Detect which cell encompasses the target text, then output its (X, Y) center coordinate. 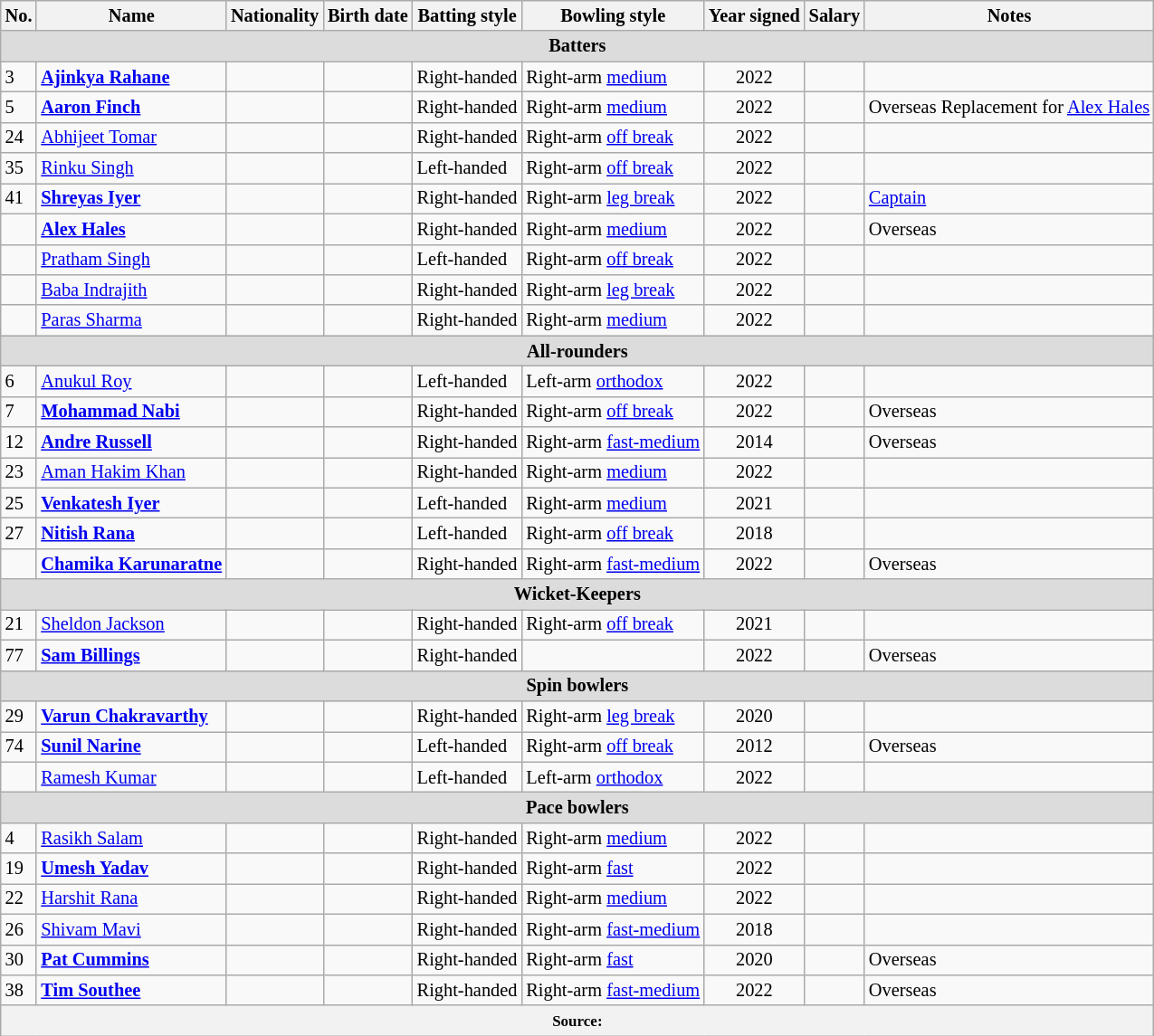
Mohammad Nabi (131, 412)
Paras Sharma (131, 320)
77 (19, 655)
Pat Cummins (131, 960)
19 (19, 869)
Chamika Karunaratne (131, 564)
Salary (835, 15)
Birth date (367, 15)
Venkatesh Iyer (131, 503)
24 (19, 138)
Pace bowlers (577, 807)
6 (19, 381)
12 (19, 442)
29 (19, 716)
Varun Chakravarthy (131, 716)
Nitish Rana (131, 533)
26 (19, 929)
Sunil Narine (131, 746)
4 (19, 838)
Abhijeet Tomar (131, 138)
Pratham Singh (131, 260)
No. (19, 15)
2014 (755, 442)
2012 (755, 746)
74 (19, 746)
Anukul Roy (131, 381)
35 (19, 168)
38 (19, 990)
Spin bowlers (577, 686)
Ajinkya Rahane (131, 77)
22 (19, 898)
Umesh Yadav (131, 869)
Andre Russell (131, 442)
Tim Southee (131, 990)
5 (19, 107)
Baba Indrajith (131, 290)
Aman Hakim Khan (131, 472)
Sheldon Jackson (131, 624)
Overseas Replacement for Alex Hales (1009, 107)
Shreyas Iyer (131, 198)
Aaron Finch (131, 107)
23 (19, 472)
Batting style (467, 15)
Captain (1009, 198)
Year signed (755, 15)
41 (19, 198)
All-rounders (577, 351)
7 (19, 412)
Bowling style (613, 15)
25 (19, 503)
Harshit Rana (131, 898)
Shivam Mavi (131, 929)
Rasikh Salam (131, 838)
3 (19, 77)
27 (19, 533)
21 (19, 624)
Batters (577, 46)
Sam Billings (131, 655)
Alex Hales (131, 229)
30 (19, 960)
Notes (1009, 15)
Wicket-Keepers (577, 594)
Ramesh Kumar (131, 777)
Name (131, 15)
Rinku Singh (131, 168)
Source: (577, 1021)
Nationality (275, 15)
